Pinpoint the cell where the given text exists, returning its (X, Y) midpoint coordinate. 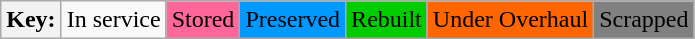
In service (114, 20)
Under Overhaul (510, 20)
Preserved (293, 20)
Stored (203, 20)
Rebuilt (387, 20)
Key: (31, 20)
Scrapped (644, 20)
